For the text-containing cell, return its midpoint in (X, Y) coordinate format. 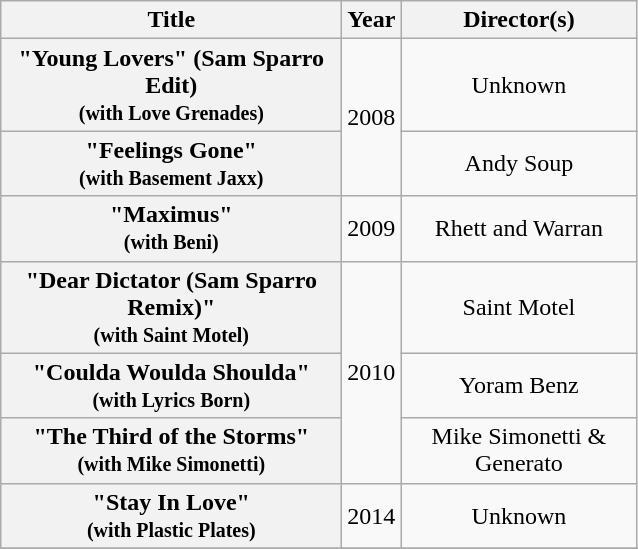
Saint Motel (519, 307)
Year (372, 20)
"Stay In Love"(with Plastic Plates) (172, 516)
2014 (372, 516)
Title (172, 20)
"Dear Dictator (Sam Sparro Remix)"(with Saint Motel) (172, 307)
"Young Lovers" (Sam Sparro Edit)(with Love Grenades) (172, 85)
"The Third of the Storms"(with Mike Simonetti) (172, 450)
"Maximus"(with Beni) (172, 228)
2010 (372, 372)
2009 (372, 228)
Director(s) (519, 20)
Yoram Benz (519, 386)
2008 (372, 118)
"Coulda Woulda Shoulda"(with Lyrics Born) (172, 386)
Rhett and Warran (519, 228)
"Feelings Gone"(with Basement Jaxx) (172, 164)
Mike Simonetti & Generato (519, 450)
Andy Soup (519, 164)
